Output the (x, y) coordinate of the center of the cell containing the given text.  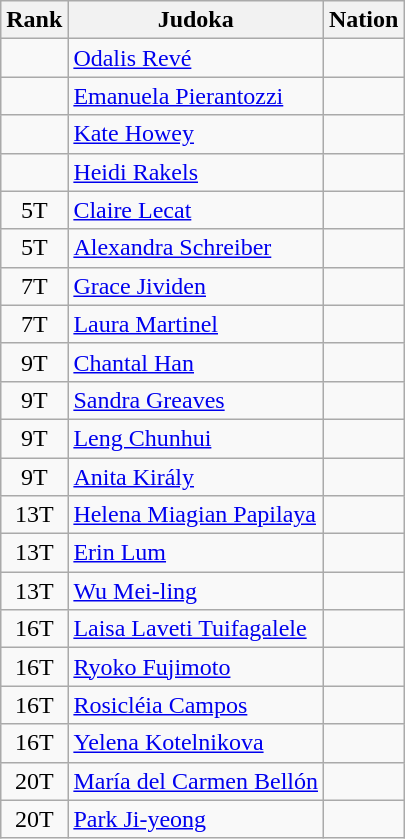
Helena Miagian Papilaya (196, 515)
Grace Jividen (196, 286)
Judoka (196, 20)
Park Ji-yeong (196, 819)
Wu Mei-ling (196, 591)
Leng Chunhui (196, 438)
Odalis Revé (196, 58)
Claire Lecat (196, 210)
Anita Király (196, 477)
Rosicléia Campos (196, 705)
Sandra Greaves (196, 400)
Chantal Han (196, 362)
Laisa Laveti Tuifagalele (196, 629)
Yelena Kotelnikova (196, 743)
Nation (364, 20)
Emanuela Pierantozzi (196, 96)
Laura Martinel (196, 324)
Alexandra Schreiber (196, 248)
Ryoko Fujimoto (196, 667)
Heidi Rakels (196, 172)
Rank (34, 20)
María del Carmen Bellón (196, 781)
Erin Lum (196, 553)
Kate Howey (196, 134)
